Identify which cell holds the provided text, then report its (x, y) central coordinate. 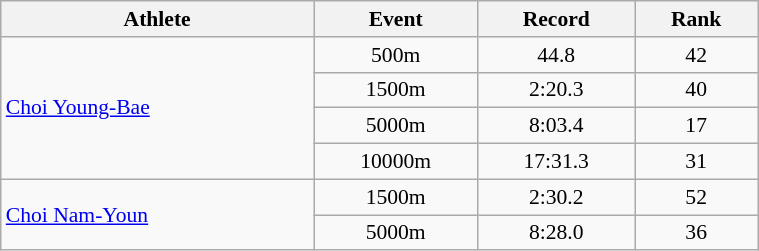
52 (696, 197)
40 (696, 90)
10000m (396, 162)
17:31.3 (556, 162)
42 (696, 55)
31 (696, 162)
Athlete (158, 19)
Choi Young-Bae (158, 108)
8:28.0 (556, 233)
Choi Nam-Youn (158, 214)
Record (556, 19)
500m (396, 55)
17 (696, 126)
2:20.3 (556, 90)
36 (696, 233)
Event (396, 19)
44.8 (556, 55)
2:30.2 (556, 197)
8:03.4 (556, 126)
Rank (696, 19)
